Locate the cell with the specified text and output its [x, y] center coordinate. 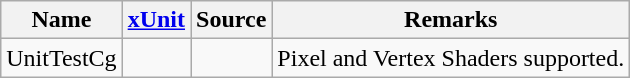
Source [232, 20]
UnitTestCg [62, 58]
Pixel and Vertex Shaders supported. [451, 58]
Remarks [451, 20]
Name [62, 20]
xUnit [156, 20]
